Find where the given text appears and provide that cell's center as (X, Y) coordinate. 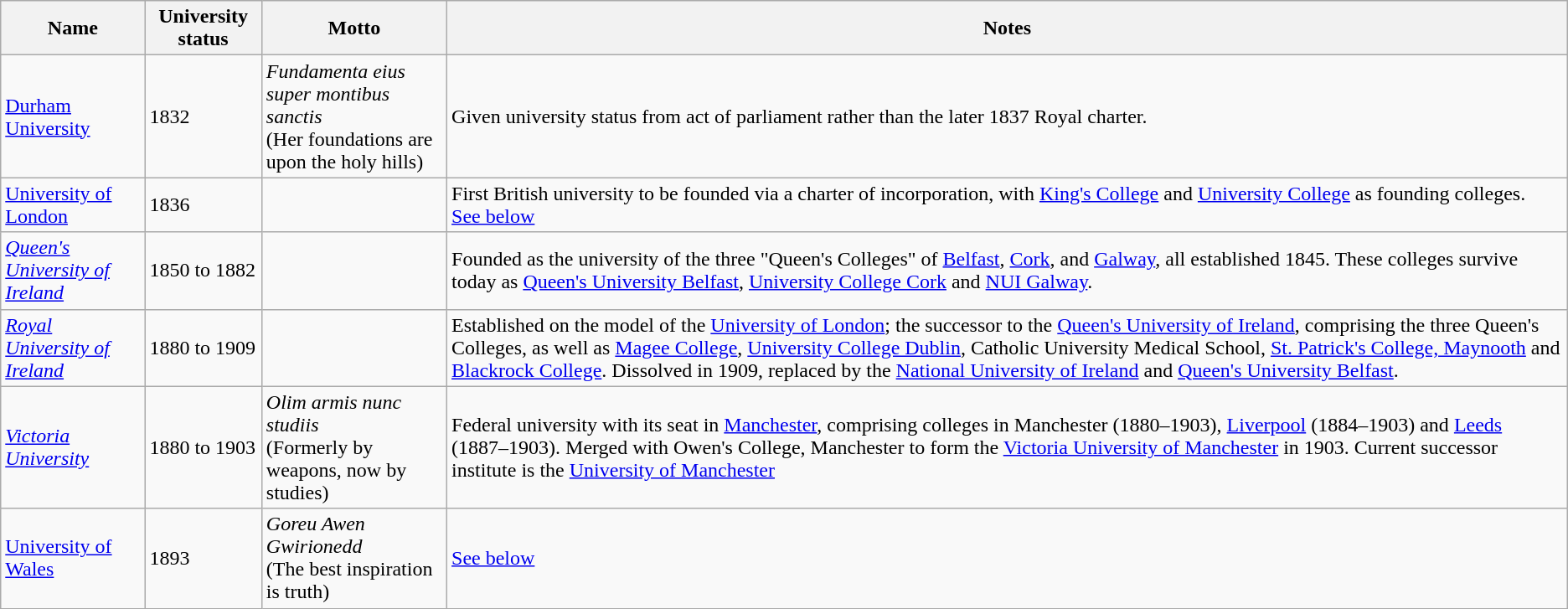
University of London (73, 204)
Fundamenta eius super montibus sanctis(Her foundations are upon the holy hills) (353, 116)
University of Wales (73, 558)
Queen's University of Ireland (73, 271)
See below (1008, 558)
First British university to be founded via a charter of incorporation, with King's College and University College as founding colleges.See below (1008, 204)
Victoria University (73, 447)
Motto (353, 28)
1880 to 1903 (203, 447)
Goreu Awen Gwirionedd(The best inspiration is truth) (353, 558)
Name (73, 28)
Notes (1008, 28)
Olim armis nunc studiis(Formerly by weapons, now by studies) (353, 447)
Royal University of Ireland (73, 348)
1836 (203, 204)
Given university status from act of parliament rather than the later 1837 Royal charter. (1008, 116)
1832 (203, 116)
1850 to 1882 (203, 271)
1880 to 1909 (203, 348)
University status (203, 28)
1893 (203, 558)
Durham University (73, 116)
